Search for the cell housing the specified text and yield its (X, Y) center coordinate. 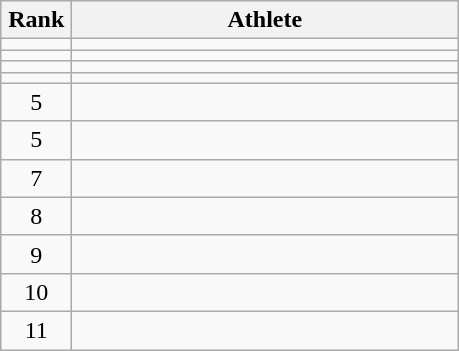
Rank (36, 20)
10 (36, 292)
Athlete (265, 20)
8 (36, 216)
7 (36, 178)
11 (36, 330)
9 (36, 254)
